Identify which cell holds the provided text, then report its (x, y) central coordinate. 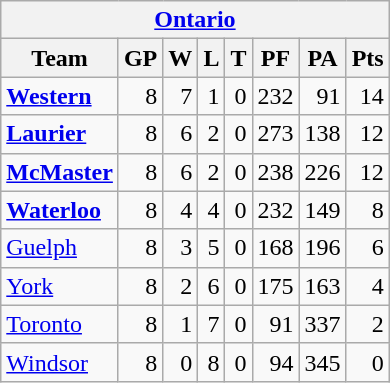
3 (180, 248)
Waterloo (60, 210)
L (212, 58)
5 (212, 248)
McMaster (60, 172)
Western (60, 96)
238 (276, 172)
Laurier (60, 134)
Pts (368, 58)
163 (322, 286)
94 (276, 362)
196 (322, 248)
337 (322, 324)
175 (276, 286)
Team (60, 58)
345 (322, 362)
168 (276, 248)
GP (140, 58)
138 (322, 134)
PA (322, 58)
149 (322, 210)
226 (322, 172)
Toronto (60, 324)
273 (276, 134)
PF (276, 58)
York (60, 286)
Ontario (195, 20)
W (180, 58)
T (238, 58)
14 (368, 96)
Guelph (60, 248)
Windsor (60, 362)
